From the cell containing the given text, extract its center point as (X, Y) coordinate. 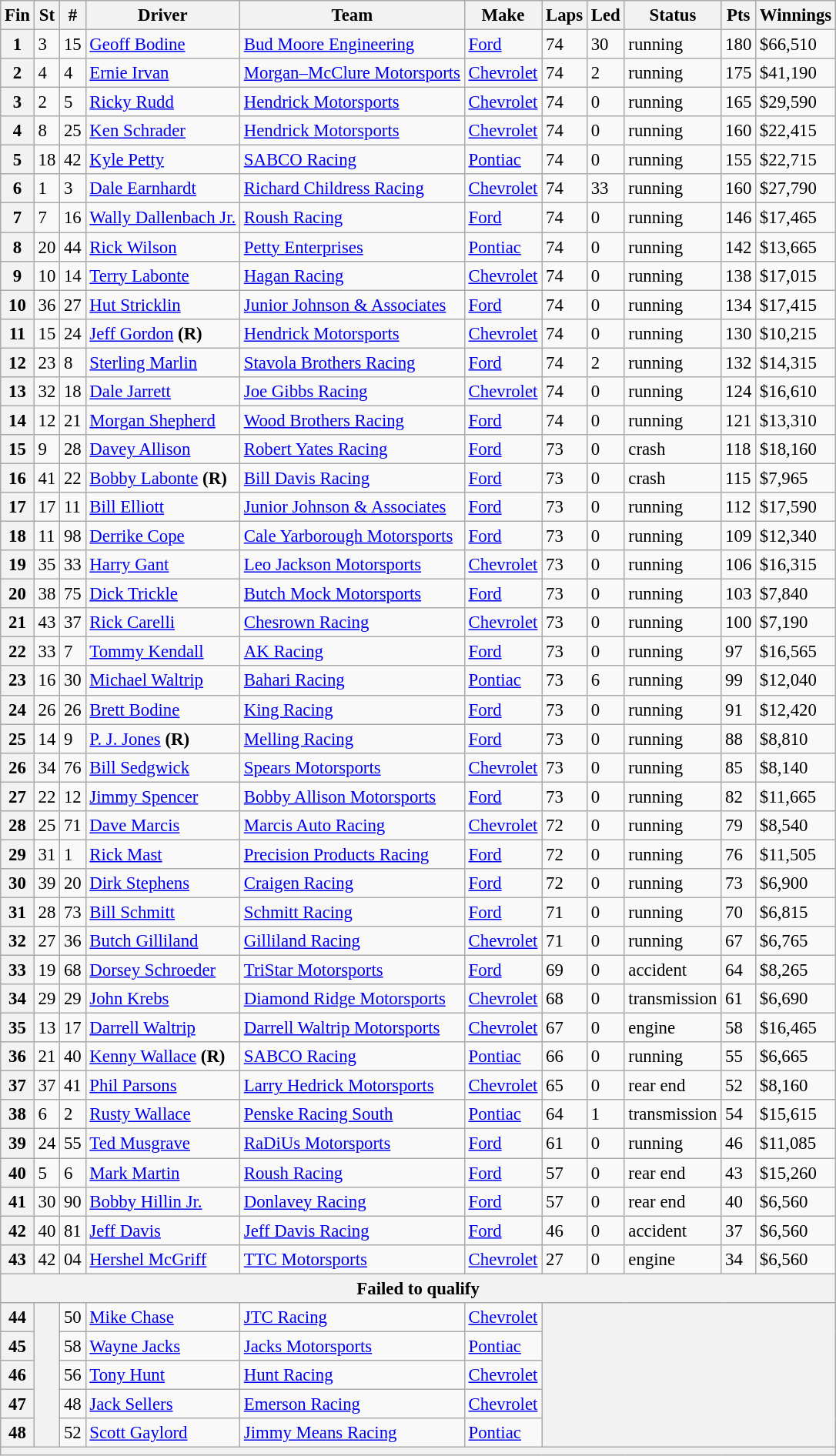
Stavola Brothers Racing (352, 362)
$6,665 (796, 1057)
$12,340 (796, 536)
Tommy Kendall (162, 652)
66 (565, 1057)
Emerson Racing (352, 1404)
Wood Brothers Racing (352, 420)
Harry Gant (162, 565)
Morgan–McClure Motorsports (352, 73)
Mike Chase (162, 1317)
Terry Labonte (162, 276)
Jeff Davis Racing (352, 1231)
90 (72, 1201)
81 (72, 1231)
Failed to qualify (419, 1288)
$17,415 (796, 305)
79 (739, 826)
Hut Stricklin (162, 305)
$8,140 (796, 767)
Butch Gilliland (162, 941)
Petty Enterprises (352, 247)
$10,215 (796, 333)
47 (18, 1404)
$16,610 (796, 392)
$8,160 (796, 1086)
Hagan Racing (352, 276)
$7,840 (796, 594)
$41,190 (796, 73)
Melling Racing (352, 739)
Penske Racing South (352, 1115)
50 (72, 1317)
Wally Dallenbach Jr. (162, 218)
54 (739, 1115)
Mark Martin (162, 1173)
Winnings (796, 15)
112 (739, 507)
Bill Elliott (162, 507)
Michael Waltrip (162, 681)
Status (673, 15)
115 (739, 478)
88 (739, 739)
Bill Schmitt (162, 912)
Bud Moore Engineering (352, 45)
180 (739, 45)
Morgan Shepherd (162, 420)
$12,420 (796, 710)
Rick Carelli (162, 623)
$16,315 (796, 565)
Phil Parsons (162, 1086)
Sterling Marlin (162, 362)
Bill Davis Racing (352, 478)
Dale Earnhardt (162, 189)
Schmitt Racing (352, 912)
# (72, 15)
$6,900 (796, 883)
TriStar Motorsports (352, 970)
Rick Wilson (162, 247)
Davey Allison (162, 449)
Dave Marcis (162, 826)
$15,615 (796, 1115)
Donlavey Racing (352, 1201)
$7,965 (796, 478)
Cale Yarborough Motorsports (352, 536)
Bobby Allison Motorsports (352, 796)
99 (739, 681)
175 (739, 73)
Ernie Irvan (162, 73)
97 (739, 652)
Jimmy Spencer (162, 796)
70 (739, 912)
$11,665 (796, 796)
Driver (162, 15)
Chesrown Racing (352, 623)
Derrike Cope (162, 536)
Led (605, 15)
$12,040 (796, 681)
Gilliland Racing (352, 941)
Laps (565, 15)
$7,190 (796, 623)
$11,505 (796, 854)
$8,265 (796, 970)
Kenny Wallace (R) (162, 1057)
Brett Bodine (162, 710)
Fin (18, 15)
130 (739, 333)
69 (565, 970)
65 (565, 1086)
56 (72, 1375)
Richard Childress Racing (352, 189)
Craigen Racing (352, 883)
Hunt Racing (352, 1375)
Spears Motorsports (352, 767)
$13,665 (796, 247)
Bahari Racing (352, 681)
$16,465 (796, 1028)
Pts (739, 15)
Make (503, 15)
AK Racing (352, 652)
Ken Schrader (162, 131)
Robert Yates Racing (352, 449)
Geoff Bodine (162, 45)
Darrell Waltrip Motorsports (352, 1028)
$6,765 (796, 941)
Dorsey Schroeder (162, 970)
Bobby Hillin Jr. (162, 1201)
118 (739, 449)
$14,315 (796, 362)
$22,715 (796, 160)
$6,815 (796, 912)
Larry Hedrick Motorsports (352, 1086)
Ted Musgrave (162, 1144)
RaDiUs Motorsports (352, 1144)
$18,160 (796, 449)
155 (739, 160)
JTC Racing (352, 1317)
Jacks Motorsports (352, 1346)
Leo Jackson Motorsports (352, 565)
75 (72, 594)
$6,690 (796, 999)
45 (18, 1346)
138 (739, 276)
$15,260 (796, 1173)
Team (352, 15)
106 (739, 565)
82 (739, 796)
Dirk Stephens (162, 883)
Jeff Gordon (R) (162, 333)
TTC Motorsports (352, 1259)
134 (739, 305)
$22,415 (796, 131)
100 (739, 623)
Rusty Wallace (162, 1115)
103 (739, 594)
King Racing (352, 710)
Jack Sellers (162, 1404)
04 (72, 1259)
Jeff Davis (162, 1231)
Kyle Petty (162, 160)
98 (72, 536)
Ricky Rudd (162, 102)
Marcis Auto Racing (352, 826)
$17,015 (796, 276)
Wayne Jacks (162, 1346)
165 (739, 102)
$29,590 (796, 102)
$11,085 (796, 1144)
Rick Mast (162, 854)
$17,590 (796, 507)
$17,465 (796, 218)
121 (739, 420)
Bobby Labonte (R) (162, 478)
John Krebs (162, 999)
85 (739, 767)
Precision Products Racing (352, 854)
$8,540 (796, 826)
Dick Trickle (162, 594)
Scott Gaylord (162, 1433)
Hershel McGriff (162, 1259)
$27,790 (796, 189)
Butch Mock Motorsports (352, 594)
109 (739, 536)
St (46, 15)
Darrell Waltrip (162, 1028)
Bill Sedgwick (162, 767)
$16,565 (796, 652)
$66,510 (796, 45)
132 (739, 362)
Jimmy Means Racing (352, 1433)
91 (739, 710)
Tony Hunt (162, 1375)
$8,810 (796, 739)
124 (739, 392)
142 (739, 247)
P. J. Jones (R) (162, 739)
Joe Gibbs Racing (352, 392)
Dale Jarrett (162, 392)
Diamond Ridge Motorsports (352, 999)
146 (739, 218)
$13,310 (796, 420)
